Scan for the cell matching the given text and deliver its (x, y) coordinate at center. 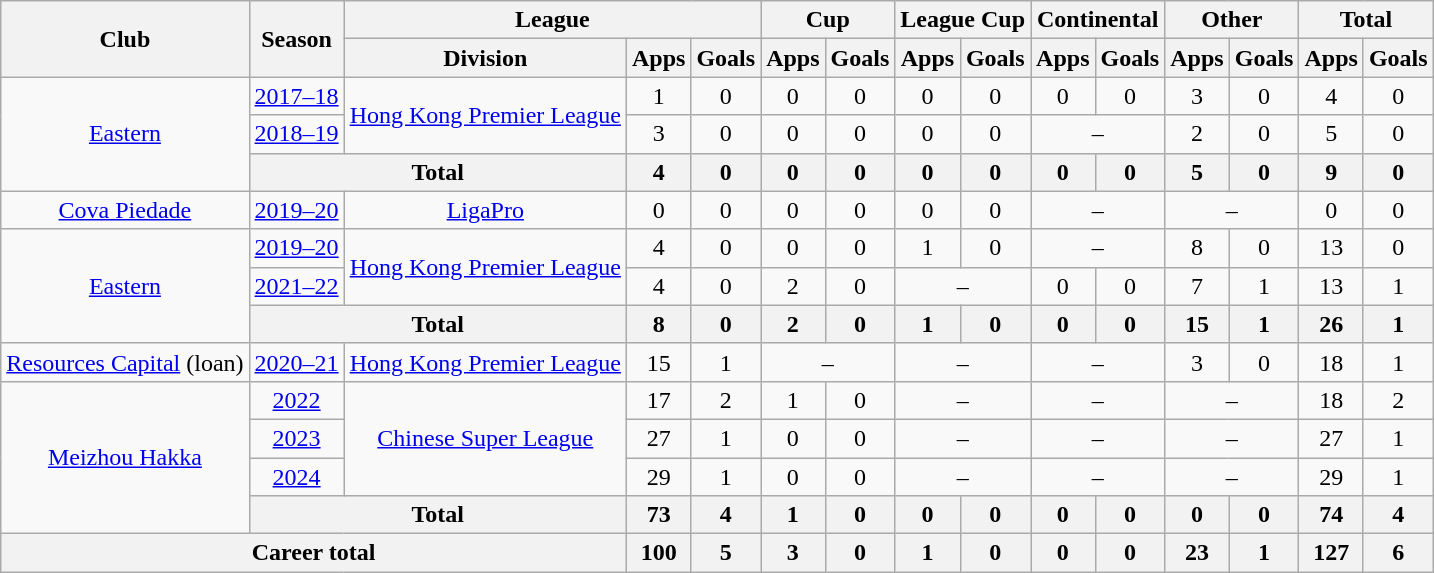
Resources Capital (loan) (125, 362)
74 (1331, 515)
Division (485, 58)
League (552, 20)
Continental (1098, 20)
2023 (296, 438)
2022 (296, 400)
17 (658, 400)
2020–21 (296, 362)
23 (1197, 553)
127 (1331, 553)
2018–19 (296, 134)
7 (1197, 286)
Club (125, 39)
73 (658, 515)
Other (1232, 20)
Cup (828, 20)
9 (1331, 172)
2024 (296, 477)
Season (296, 39)
6 (1398, 553)
26 (1331, 324)
Career total (314, 553)
League Cup (963, 20)
2017–18 (296, 96)
Chinese Super League (485, 438)
2021–22 (296, 286)
LigaPro (485, 210)
100 (658, 553)
Meizhou Hakka (125, 457)
Cova Piedade (125, 210)
